Scan for the cell matching the given text and deliver its (x, y) coordinate at center. 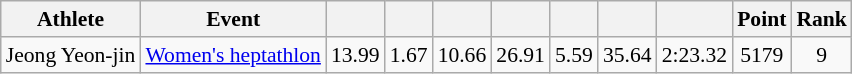
26.91 (520, 55)
5179 (762, 55)
1.67 (409, 55)
2:23.32 (694, 55)
10.66 (462, 55)
Event (233, 19)
Jeong Yeon-jin (71, 55)
5.59 (574, 55)
35.64 (628, 55)
Athlete (71, 19)
9 (822, 55)
13.99 (356, 55)
Rank (822, 19)
Women's heptathlon (233, 55)
Point (762, 19)
